Extract the (X, Y) coordinate from the center of the cell holding the provided text.  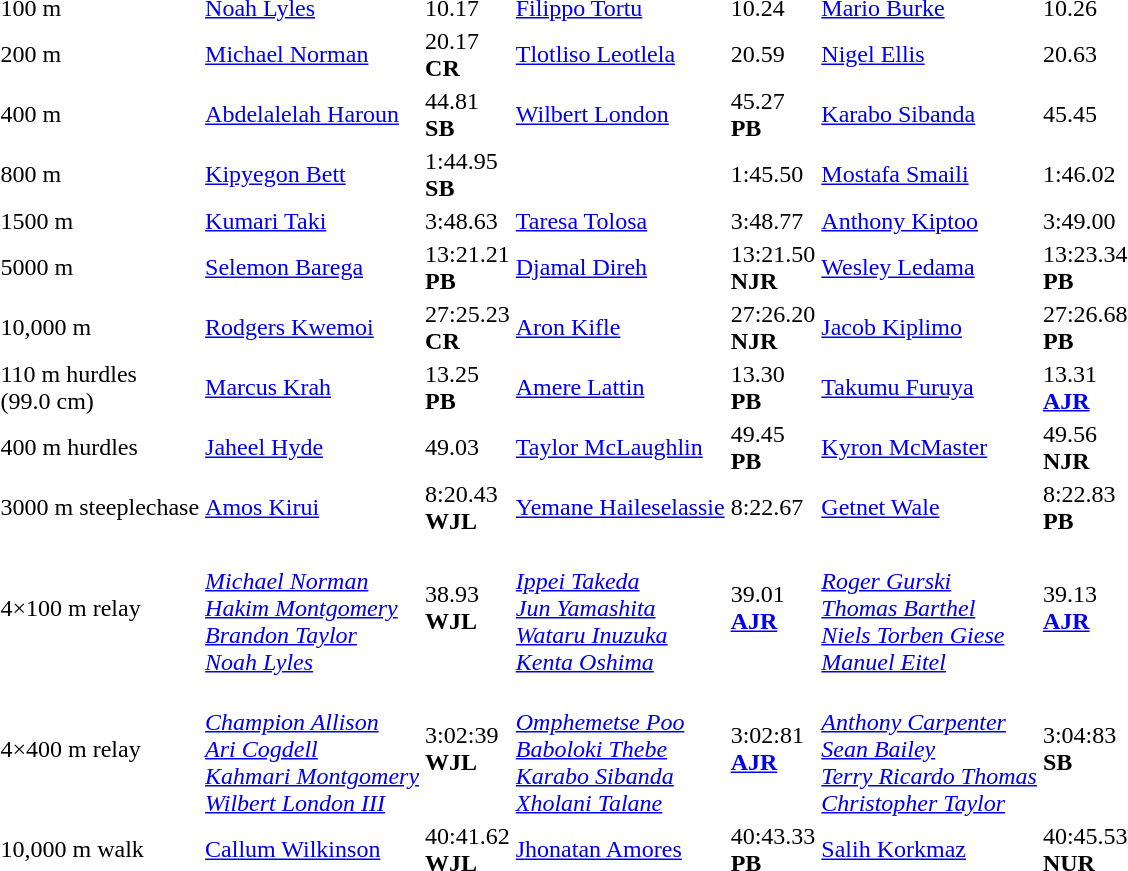
Wesley Ledama (930, 268)
Yemane Haileselassie (620, 508)
20.17 CR (468, 54)
20.59 (773, 54)
Nigel Ellis (930, 54)
Ippei TakedaJun YamashitaWataru InuzukaKenta Oshima (620, 608)
3:48.63 (468, 221)
Kumari Taki (312, 221)
3:02:81AJR (773, 749)
Michael NormanHakim MontgomeryBrandon TaylorNoah Lyles (312, 608)
Aron Kifle (620, 328)
Tlotliso Leotlela (620, 54)
38.93 WJL (468, 608)
13.30 PB (773, 388)
Kyron McMaster (930, 448)
13.25 PB (468, 388)
Amos Kirui (312, 508)
Omphemetse PooBaboloki ThebeKarabo SibandaXholani Talane (620, 749)
Abdelalelah Haroun (312, 114)
49.03 (468, 448)
8:20.43 WJL (468, 508)
Anthony Kiptoo (930, 221)
Selemon Barega (312, 268)
44.81SB (468, 114)
Marcus Krah (312, 388)
27:26.20 NJR (773, 328)
13:21.21 PB (468, 268)
49.45 PB (773, 448)
Roger GurskiThomas BarthelNiels Torben GieseManuel Eitel (930, 608)
Rodgers Kwemoi (312, 328)
Taresa Tolosa (620, 221)
Djamal Direh (620, 268)
Karabo Sibanda (930, 114)
13:21.50 NJR (773, 268)
Jaheel Hyde (312, 448)
1:44.95SB (468, 174)
1:45.50 (773, 174)
Anthony CarpenterSean BaileyTerry Ricardo ThomasChristopher Taylor (930, 749)
Kipyegon Bett (312, 174)
Wilbert London (620, 114)
Jacob Kiplimo (930, 328)
3:02:39 WJL (468, 749)
3:48.77 (773, 221)
Champion AllisonAri CogdellKahmari MontgomeryWilbert London III (312, 749)
Mostafa Smaili (930, 174)
Michael Norman (312, 54)
Amere Lattin (620, 388)
27:25.23 CR (468, 328)
Takumu Furuya (930, 388)
39.01AJR (773, 608)
8:22.67 (773, 508)
Taylor McLaughlin (620, 448)
45.27 PB (773, 114)
Getnet Wale (930, 508)
